Provide the [X, Y] coordinate of the cell's center where the given text is located.  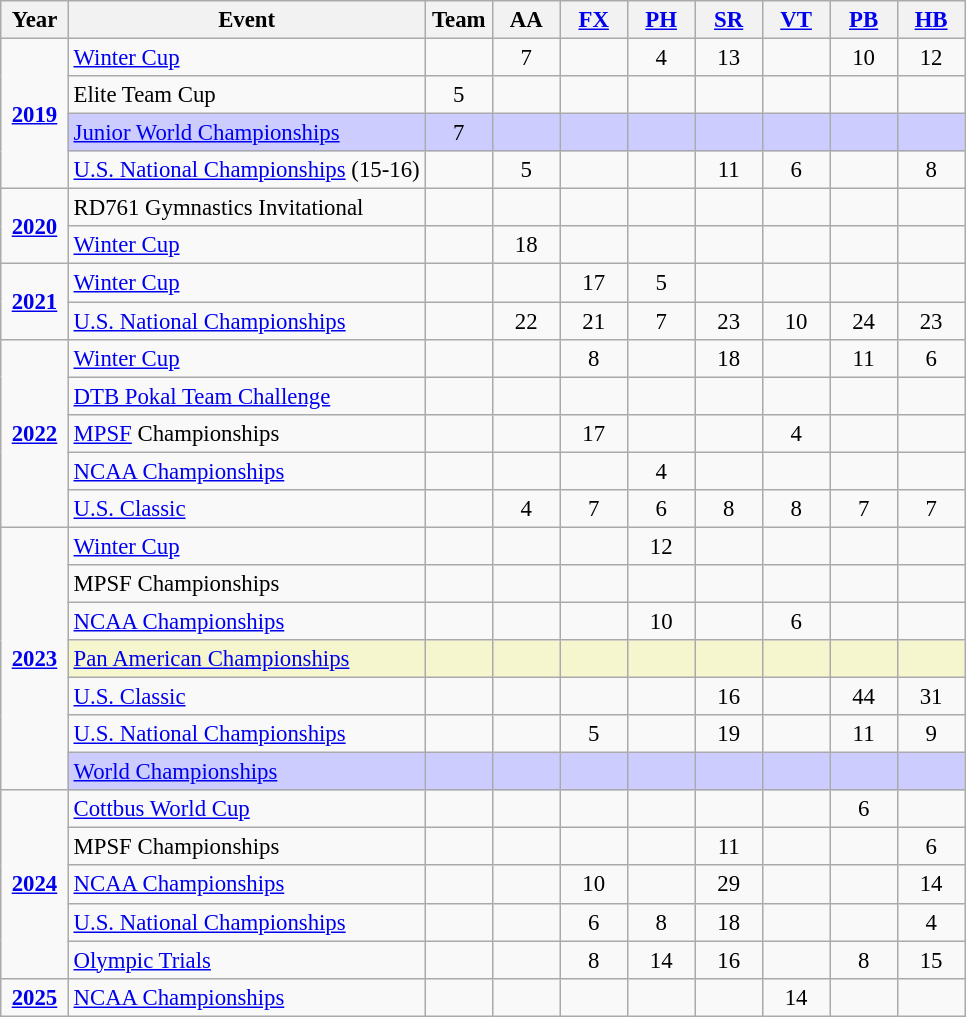
World Championships [246, 772]
Team [458, 20]
44 [864, 697]
19 [728, 734]
9 [931, 734]
2022 [34, 433]
29 [728, 885]
PH [660, 20]
2023 [34, 658]
21 [594, 321]
2019 [34, 114]
Year [34, 20]
2024 [34, 884]
AA [526, 20]
Event [246, 20]
HB [931, 20]
Elite Team Cup [246, 95]
Cottbus World Cup [246, 809]
22 [526, 321]
Pan American Championships [246, 659]
SR [728, 20]
2020 [34, 226]
VT [796, 20]
13 [728, 58]
24 [864, 321]
Junior World Championships [246, 133]
31 [931, 697]
2025 [34, 997]
15 [931, 960]
RD761 Gymnastics Invitational [246, 208]
FX [594, 20]
PB [864, 20]
U.S. National Championships (15-16) [246, 170]
Olympic Trials [246, 960]
2021 [34, 302]
DTB Pokal Team Challenge [246, 396]
